Output the [X, Y] coordinate of the center of the cell containing the given text.  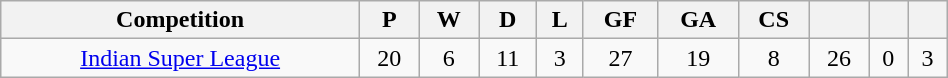
6 [449, 58]
8 [774, 58]
GA [698, 20]
Indian Super League [180, 58]
11 [508, 58]
CS [774, 20]
Competition [180, 20]
L [560, 20]
26 [839, 58]
W [449, 20]
19 [698, 58]
P [389, 20]
27 [620, 58]
20 [389, 58]
0 [888, 58]
D [508, 20]
GF [620, 20]
